For the text-containing cell, return its midpoint in (X, Y) coordinate format. 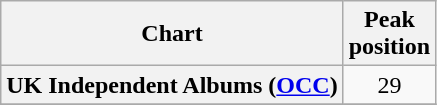
29 (389, 85)
Peakposition (389, 34)
Chart (172, 34)
UK Independent Albums (OCC) (172, 85)
